Extract the (X, Y) coordinate from the center of the cell holding the provided text.  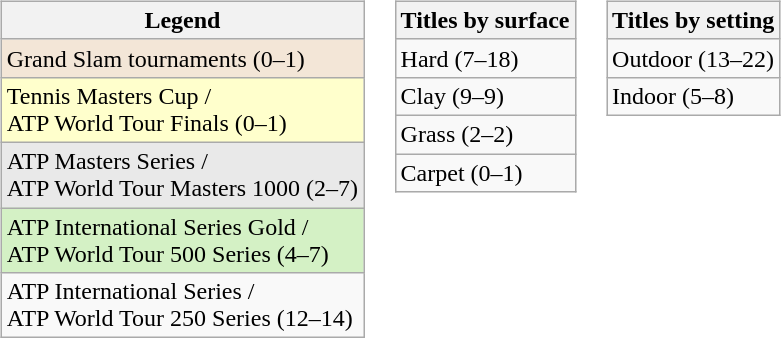
Grass (2–2) (485, 134)
Tennis Masters Cup / ATP World Tour Finals (0–1) (182, 110)
ATP International Series Gold / ATP World Tour 500 Series (4–7) (182, 240)
Clay (9–9) (485, 96)
Carpet (0–1) (485, 173)
ATP International Series / ATP World Tour 250 Series (12–14) (182, 306)
Grand Slam tournaments (0–1) (182, 58)
Titles by setting (694, 20)
Outdoor (13–22) (694, 58)
Hard (7–18) (485, 58)
Legend (182, 20)
Titles by surface (485, 20)
ATP Masters Series / ATP World Tour Masters 1000 (2–7) (182, 174)
Indoor (5–8) (694, 96)
